For the text-containing cell, return its midpoint in (x, y) coordinate format. 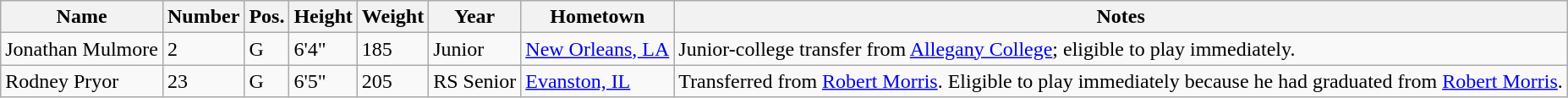
6'4" (323, 49)
RS Senior (475, 81)
Number (203, 17)
New Orleans, LA (597, 49)
23 (203, 81)
2 (203, 49)
185 (392, 49)
Year (475, 17)
Transferred from Robert Morris. Eligible to play immediately because he had graduated from Robert Morris. (1121, 81)
Pos. (267, 17)
Jonathan Mulmore (82, 49)
6'5" (323, 81)
Hometown (597, 17)
205 (392, 81)
Height (323, 17)
Junior-college transfer from Allegany College; eligible to play immediately. (1121, 49)
Weight (392, 17)
Notes (1121, 17)
Evanston, IL (597, 81)
Name (82, 17)
Junior (475, 49)
Rodney Pryor (82, 81)
